Search for the cell housing the specified text and yield its (X, Y) center coordinate. 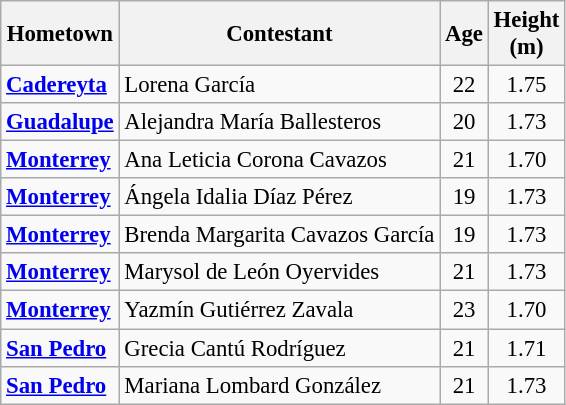
23 (464, 310)
Cadereyta (60, 85)
Grecia Cantú Rodríguez (280, 348)
Marysol de León Oyervides (280, 273)
Hometown (60, 34)
Brenda Margarita Cavazos García (280, 235)
Ana Leticia Corona Cavazos (280, 160)
1.75 (526, 85)
Yazmín Gutiérrez Zavala (280, 310)
Height (m) (526, 34)
Lorena García (280, 85)
Alejandra María Ballesteros (280, 122)
Age (464, 34)
Mariana Lombard González (280, 385)
Contestant (280, 34)
20 (464, 122)
Ángela Idalia Díaz Pérez (280, 197)
22 (464, 85)
Guadalupe (60, 122)
1.71 (526, 348)
